Output the (x, y) coordinate of the center of the cell containing the given text.  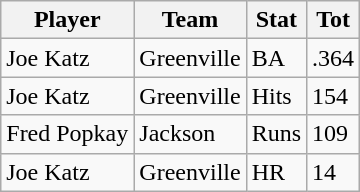
Tot (334, 20)
154 (334, 96)
14 (334, 172)
Fred Popkay (68, 134)
Stat (276, 20)
Team (190, 20)
Runs (276, 134)
HR (276, 172)
.364 (334, 58)
Hits (276, 96)
109 (334, 134)
Jackson (190, 134)
Player (68, 20)
BA (276, 58)
